Provide the (x, y) coordinate of the cell's center where the given text is located.  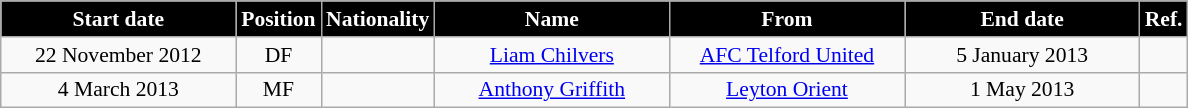
From (786, 19)
5 January 2013 (1022, 55)
22 November 2012 (118, 55)
4 March 2013 (118, 90)
Liam Chilvers (552, 55)
Name (552, 19)
MF (278, 90)
Leyton Orient (786, 90)
Ref. (1164, 19)
Nationality (378, 19)
DF (278, 55)
Anthony Griffith (552, 90)
Start date (118, 19)
Position (278, 19)
1 May 2013 (1022, 90)
AFC Telford United (786, 55)
End date (1022, 19)
